Extract the [x, y] coordinate from the center of the cell holding the provided text.  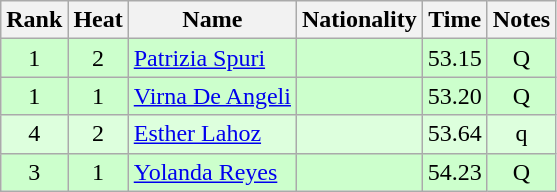
Patrizia Spuri [212, 58]
Notes [521, 20]
Heat [98, 20]
Rank [34, 20]
53.64 [454, 134]
Time [454, 20]
Nationality [359, 20]
3 [34, 172]
Name [212, 20]
54.23 [454, 172]
4 [34, 134]
Yolanda Reyes [212, 172]
Virna De Angeli [212, 96]
q [521, 134]
53.20 [454, 96]
53.15 [454, 58]
Esther Lahoz [212, 134]
